Capture the cell that displays the provided text and extract its [x, y] central coordinate. 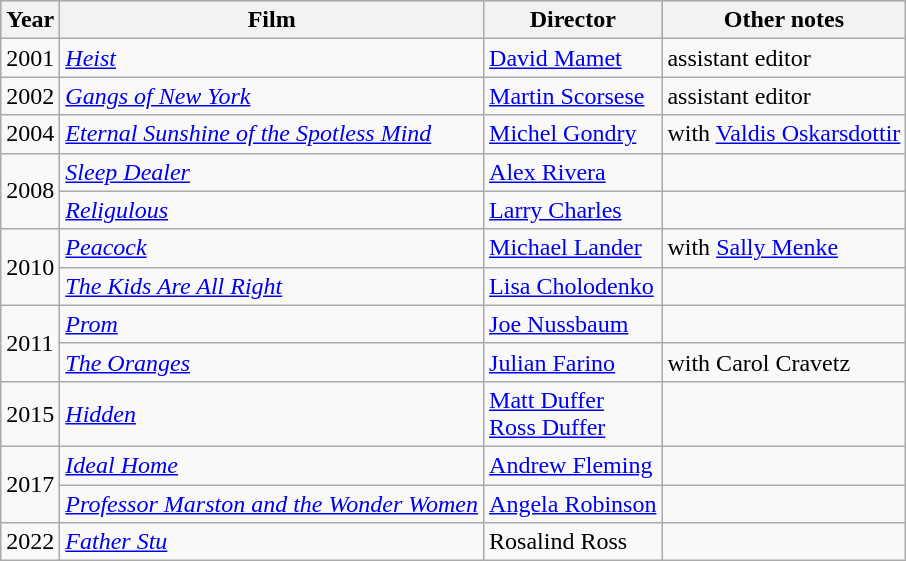
Larry Charles [573, 210]
2001 [30, 58]
Year [30, 20]
Matt DufferRoss Duffer [573, 414]
David Mamet [573, 58]
Other notes [784, 20]
Father Stu [272, 542]
Lisa Cholodenko [573, 286]
Michael Lander [573, 248]
Prom [272, 324]
Professor Marston and the Wonder Women [272, 503]
with Sally Menke [784, 248]
2002 [30, 96]
Julian Farino [573, 362]
with Valdis Oskarsdottir [784, 134]
Angela Robinson [573, 503]
Andrew Fleming [573, 465]
2015 [30, 414]
2022 [30, 542]
Martin Scorsese [573, 96]
2008 [30, 191]
2011 [30, 343]
Rosalind Ross [573, 542]
2004 [30, 134]
Director [573, 20]
Joe Nussbaum [573, 324]
Gangs of New York [272, 96]
Religulous [272, 210]
Ideal Home [272, 465]
The Oranges [272, 362]
Heist [272, 58]
with Carol Cravetz [784, 362]
Sleep Dealer [272, 172]
Hidden [272, 414]
Peacock [272, 248]
2010 [30, 267]
Alex Rivera [573, 172]
2017 [30, 484]
Eternal Sunshine of the Spotless Mind [272, 134]
Michel Gondry [573, 134]
The Kids Are All Right [272, 286]
Film [272, 20]
